Determine the (x, y) coordinate at the center of the cell enclosing the given text.  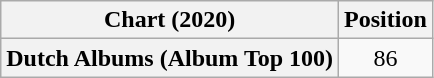
86 (386, 58)
Chart (2020) (170, 20)
Position (386, 20)
Dutch Albums (Album Top 100) (170, 58)
